Determine the [x, y] coordinate at the center of the cell enclosing the given text.  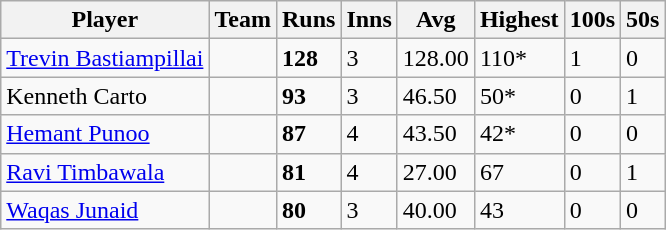
Kenneth Carto [105, 96]
Runs [308, 20]
43 [519, 210]
80 [308, 210]
128 [308, 58]
50s [643, 20]
Inns [369, 20]
46.50 [436, 96]
67 [519, 172]
81 [308, 172]
Ravi Timbawala [105, 172]
40.00 [436, 210]
42* [519, 134]
Avg [436, 20]
Team [243, 20]
43.50 [436, 134]
27.00 [436, 172]
Highest [519, 20]
Hemant Punoo [105, 134]
Waqas Junaid [105, 210]
128.00 [436, 58]
50* [519, 96]
Trevin Bastiampillai [105, 58]
100s [592, 20]
93 [308, 96]
Player [105, 20]
110* [519, 58]
87 [308, 134]
